Search for the cell housing the specified text and yield its (X, Y) center coordinate. 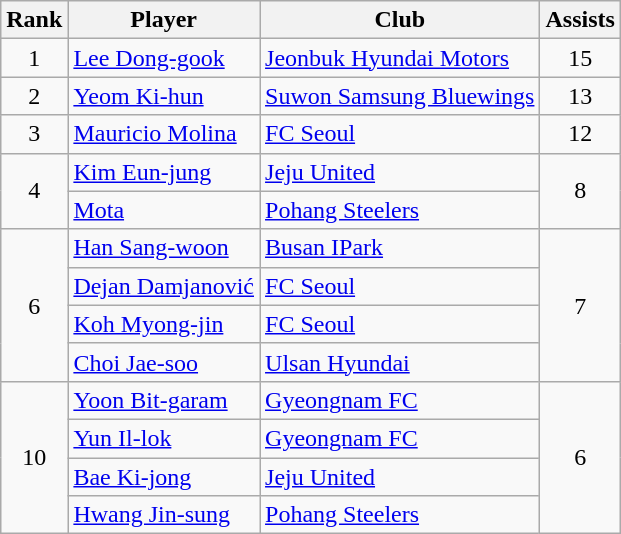
Choi Jae-soo (164, 362)
Koh Myong-jin (164, 324)
13 (580, 96)
10 (34, 457)
Han Sang-woon (164, 248)
Yun Il-lok (164, 438)
Mota (164, 210)
15 (580, 58)
Yoon Bit-garam (164, 400)
Mauricio Molina (164, 134)
1 (34, 58)
Assists (580, 20)
Rank (34, 20)
8 (580, 191)
Kim Eun-jung (164, 172)
Busan IPark (400, 248)
Dejan Damjanović (164, 286)
Jeonbuk Hyundai Motors (400, 58)
Bae Ki-jong (164, 477)
7 (580, 305)
Club (400, 20)
Ulsan Hyundai (400, 362)
12 (580, 134)
Yeom Ki-hun (164, 96)
Lee Dong-gook (164, 58)
2 (34, 96)
Suwon Samsung Bluewings (400, 96)
3 (34, 134)
Player (164, 20)
Hwang Jin-sung (164, 515)
4 (34, 191)
